For the text-containing cell, return its midpoint in [X, Y] coordinate format. 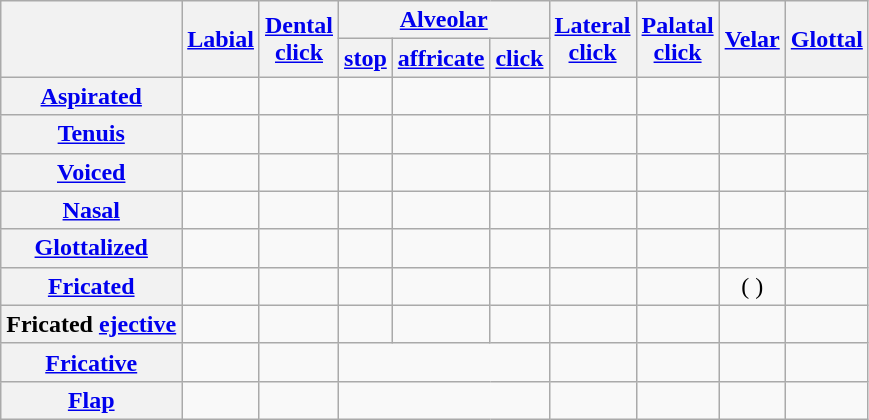
Tenuis [92, 134]
Voiced [92, 172]
Lateralclick [592, 39]
Glottal [826, 39]
stop [366, 58]
Fricated [92, 286]
Dentalclick [298, 39]
( ) [752, 286]
Fricated ejective [92, 324]
Fricative [92, 362]
Velar [752, 39]
Aspirated [92, 96]
Alveolar [444, 20]
Flap [92, 400]
affricate [441, 58]
Palatalclick [678, 39]
Labial [221, 39]
click [520, 58]
Nasal [92, 210]
Glottalized [92, 248]
